Search for the cell housing the specified text and yield its [x, y] center coordinate. 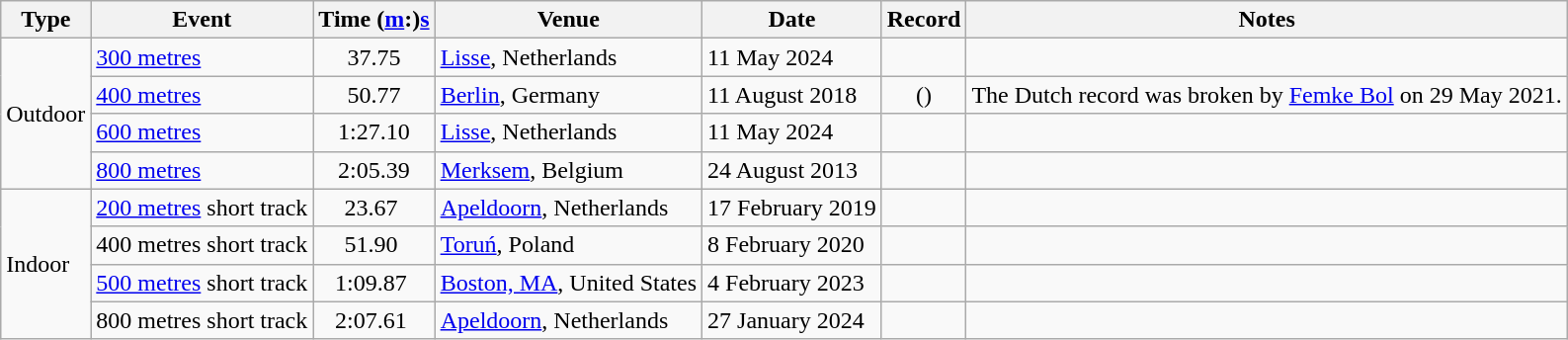
24 August 2013 [792, 170]
50.77 [373, 95]
2:05.39 [373, 170]
Merksem, Belgium [568, 170]
23.67 [373, 208]
4 February 2023 [792, 283]
Venue [568, 20]
1:27.10 [373, 132]
600 metres [202, 132]
11 August 2018 [792, 95]
Time (m:)s [373, 20]
Type [45, 20]
400 metres [202, 95]
37.75 [373, 57]
51.90 [373, 245]
800 metres [202, 170]
The Dutch record was broken by Femke Bol on 29 May 2021. [1267, 95]
1:09.87 [373, 283]
Date [792, 20]
Record [924, 20]
27 January 2024 [792, 320]
Indoor [45, 264]
Toruń, Poland [568, 245]
Boston, MA, United States [568, 283]
() [924, 95]
200 metres short track [202, 208]
500 metres short track [202, 283]
800 metres short track [202, 320]
Notes [1267, 20]
300 metres [202, 57]
17 February 2019 [792, 208]
400 metres short track [202, 245]
2:07.61 [373, 320]
Event [202, 20]
Outdoor [45, 114]
8 February 2020 [792, 245]
Berlin, Germany [568, 95]
